Identify which cell holds the provided text, then report its [X, Y] central coordinate. 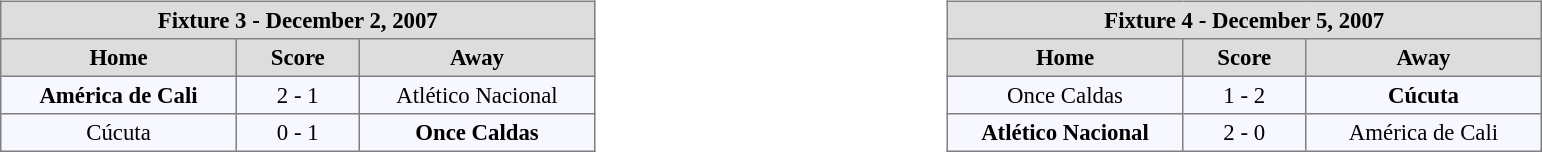
Fixture 4 - December 5, 2007 [1244, 20]
2 - 1 [298, 95]
2 - 0 [1244, 133]
1 - 2 [1244, 95]
0 - 1 [298, 133]
Fixture 3 - December 2, 2007 [298, 20]
